Search for the cell housing the specified text and yield its [x, y] center coordinate. 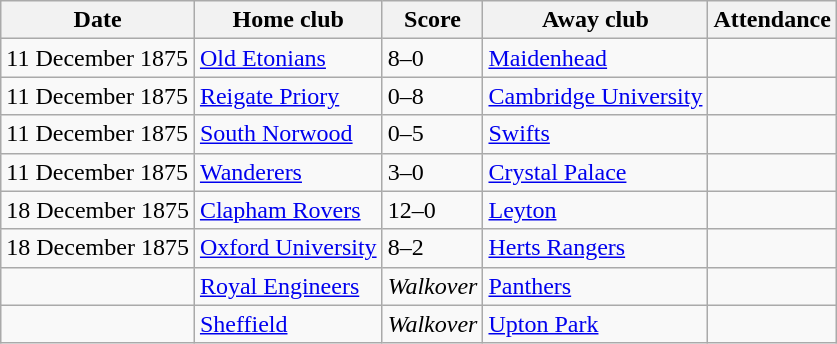
Score [432, 20]
Clapham Rovers [288, 210]
South Norwood [288, 134]
0–5 [432, 134]
Panthers [596, 286]
Cambridge University [596, 96]
Attendance [772, 20]
Maidenhead [596, 58]
Reigate Priory [288, 96]
Home club [288, 20]
Oxford University [288, 248]
Herts Rangers [596, 248]
Upton Park [596, 324]
Sheffield [288, 324]
Leyton [596, 210]
8–0 [432, 58]
3–0 [432, 172]
Old Etonians [288, 58]
Date [98, 20]
8–2 [432, 248]
0–8 [432, 96]
Royal Engineers [288, 286]
Wanderers [288, 172]
Crystal Palace [596, 172]
Away club [596, 20]
12–0 [432, 210]
Swifts [596, 134]
